From the cell containing the given text, extract its center point as (x, y) coordinate. 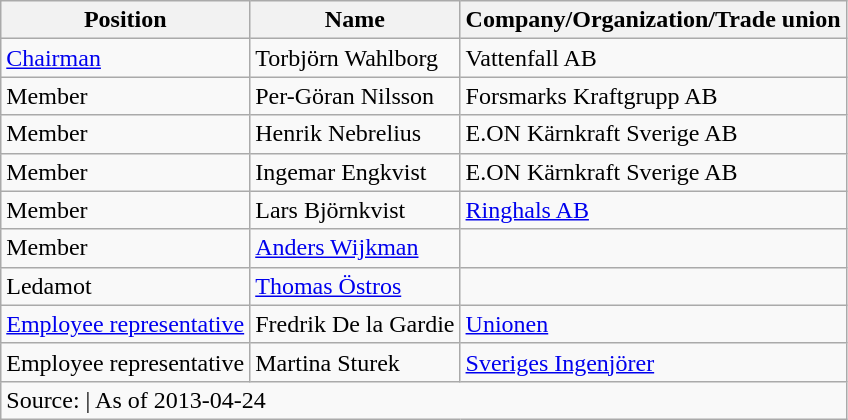
Unionen (653, 324)
Company/Organization/Trade union (653, 20)
Ringhals AB (653, 210)
Sveriges Ingenjörer (653, 362)
Ledamot (126, 286)
Source: | As of 2013-04-24 (424, 400)
Chairman (126, 58)
Martina Sturek (355, 362)
Per-Göran Nilsson (355, 96)
Thomas Östros (355, 286)
Ingemar Engkvist (355, 172)
Vattenfall AB (653, 58)
Lars Björnkvist (355, 210)
Fredrik De la Gardie (355, 324)
Name (355, 20)
Henrik Nebrelius (355, 134)
Anders Wijkman (355, 248)
Torbjörn Wahlborg (355, 58)
Forsmarks Kraftgrupp AB (653, 96)
Position (126, 20)
